For the text-containing cell, return its midpoint in (X, Y) coordinate format. 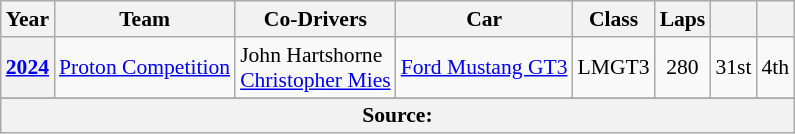
2024 (28, 68)
John Hartshorne Christopher Mies (316, 68)
280 (683, 68)
LMGT3 (614, 68)
Year (28, 19)
Ford Mustang GT3 (484, 68)
Laps (683, 19)
Car (484, 19)
31st (733, 68)
Team (144, 19)
Class (614, 19)
4th (775, 68)
Proton Competition (144, 68)
Source: (398, 116)
Co-Drivers (316, 19)
